From the cell containing the given text, extract its center point as (X, Y) coordinate. 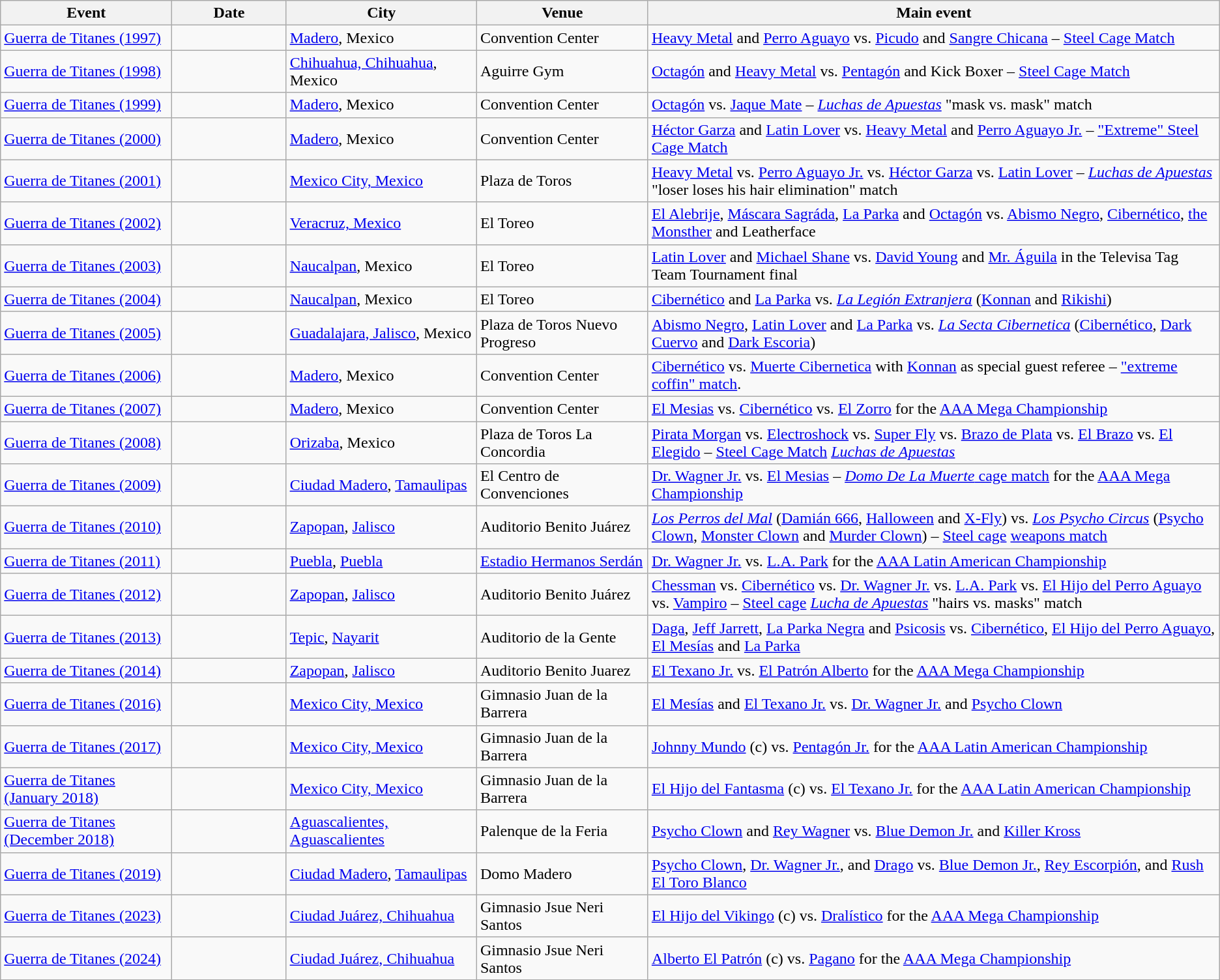
Guerra de Titanes (December 2018) (86, 831)
Heavy Metal vs. Perro Aguayo Jr. vs. Héctor Garza vs. Latin Lover – Luchas de Apuestas "loser loses his hair elimination" match (933, 181)
Palenque de la Feria (562, 831)
Los Perros del Mal (Damián 666, Halloween and X-Fly) vs. Los Psycho Circus (Psycho Clown, Monster Clown and Murder Clown) – Steel cage weapons match (933, 528)
City (381, 13)
Guerra de Titanes (2003) (86, 266)
Guerra de Titanes (January 2018) (86, 788)
Dr. Wagner Jr. vs. L.A. Park for the AAA Latin American Championship (933, 561)
Guerra de Titanes (2007) (86, 409)
Guerra de Titanes (2017) (86, 747)
Daga, Jeff Jarrett, La Parka Negra and Psicosis vs. Cibernético, El Hijo del Perro Aguayo, El Mesías and La Parka (933, 637)
Plaza de Toros (562, 181)
El Hijo del Vikingo (c) vs. Dralístico for the AAA Mega Championship (933, 916)
Plaza de Toros Nuevo Progreso (562, 332)
Estadio Hermanos Serdán (562, 561)
Auditorio Benito Juarez (562, 670)
Octagón vs. Jaque Mate – Luchas de Apuestas "mask vs. mask" match (933, 105)
Auditorio de la Gente (562, 637)
Guerra de Titanes (1999) (86, 105)
El Mesias vs. Cibernético vs. El Zorro for the AAA Mega Championship (933, 409)
Cibernético and La Parka vs. La Legión Extranjera (Konnan and Rikishi) (933, 299)
Guerra de Titanes (2013) (86, 637)
Venue (562, 13)
Event (86, 13)
Guerra de Titanes (2014) (86, 670)
Dr. Wagner Jr. vs. El Mesias – Domo De La Muerte cage match for the AAA Mega Championship (933, 485)
Alberto El Patrón (c) vs. Pagano for the AAA Mega Championship (933, 958)
Octagón and Heavy Metal vs. Pentagón and Kick Boxer – Steel Cage Match (933, 72)
El Hijo del Fantasma (c) vs. El Texano Jr. for the AAA Latin American Championship (933, 788)
Guerra de Titanes (1997) (86, 38)
Abismo Negro, Latin Lover and La Parka vs. La Secta Cibernetica (Cibernético, Dark Cuervo and Dark Escoria) (933, 332)
El Texano Jr. vs. El Patrón Alberto for the AAA Mega Championship (933, 670)
Puebla, Puebla (381, 561)
Guerra de Titanes (2009) (86, 485)
Guerra de Titanes (2006) (86, 375)
Guerra de Titanes (2002) (86, 223)
Main event (933, 13)
El Mesías and El Texano Jr. vs. Dr. Wagner Jr. and Psycho Clown (933, 704)
Chihuahua, Chihuahua, Mexico (381, 72)
Guerra de Titanes (2024) (86, 958)
Guadalajara, Jalisco, Mexico (381, 332)
Aguascalientes, Aguascalientes (381, 831)
Guerra de Titanes (2011) (86, 561)
Guerra de Titanes (2019) (86, 873)
Guerra de Titanes (1998) (86, 72)
Orizaba, Mexico (381, 442)
Domo Madero (562, 873)
El Alebrije, Máscara Sagráda, La Parka and Octagón vs. Abismo Negro, Cibernético, the Monsther and Leatherface (933, 223)
Aguirre Gym (562, 72)
Guerra de Titanes (2000) (86, 138)
Héctor Garza and Latin Lover vs. Heavy Metal and Perro Aguayo Jr. – "Extreme" Steel Cage Match (933, 138)
Psycho Clown, Dr. Wagner Jr., and Drago vs. Blue Demon Jr., Rey Escorpión, and Rush El Toro Blanco (933, 873)
Veracruz, Mexico (381, 223)
Latin Lover and Michael Shane vs. David Young and Mr. Águila in the Televisa Tag Team Tournament final (933, 266)
Plaza de Toros La Concordia (562, 442)
Pirata Morgan vs. Electroshock vs. Super Fly vs. Brazo de Plata vs. El Brazo vs. El Elegido – Steel Cage Match Luchas de Apuestas (933, 442)
Johnny Mundo (c) vs. Pentagón Jr. for the AAA Latin American Championship (933, 747)
Guerra de Titanes (2016) (86, 704)
El Centro de Convenciones (562, 485)
Date (229, 13)
Guerra de Titanes (2010) (86, 528)
Tepic, Nayarit (381, 637)
Guerra de Titanes (2001) (86, 181)
Cibernético vs. Muerte Cibernetica with Konnan as special guest referee – "extreme coffin" match. (933, 375)
Guerra de Titanes (2023) (86, 916)
Heavy Metal and Perro Aguayo vs. Picudo and Sangre Chicana – Steel Cage Match (933, 38)
Psycho Clown and Rey Wagner vs. Blue Demon Jr. and Killer Kross (933, 831)
Guerra de Titanes (2005) (86, 332)
Guerra de Titanes (2008) (86, 442)
Guerra de Titanes (2004) (86, 299)
Guerra de Titanes (2012) (86, 594)
